From the cell containing the given text, extract its center point as (X, Y) coordinate. 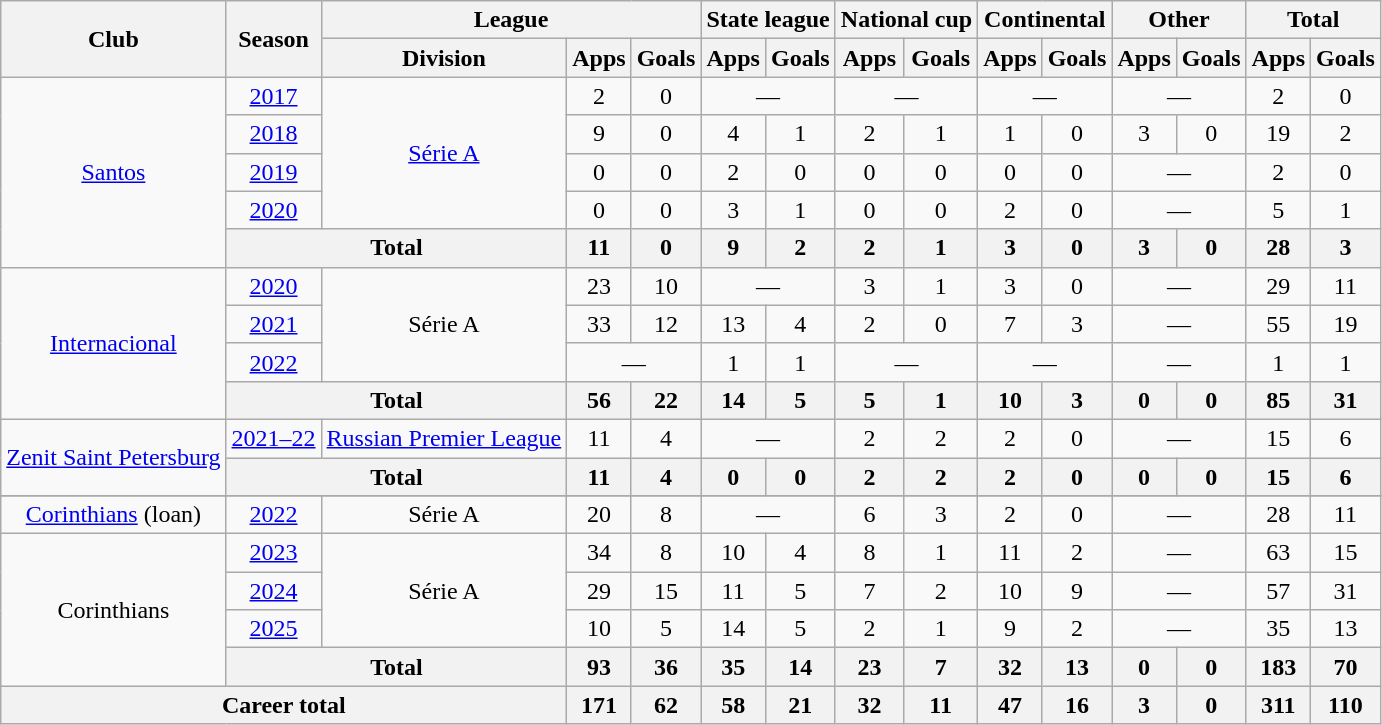
2021–22 (274, 438)
2017 (274, 96)
2018 (274, 134)
55 (1278, 324)
58 (733, 705)
Corinthians (loan) (114, 515)
93 (599, 667)
2019 (274, 172)
47 (1010, 705)
12 (666, 324)
2023 (274, 553)
Internacional (114, 343)
Santos (114, 172)
22 (666, 400)
171 (599, 705)
56 (599, 400)
21 (800, 705)
34 (599, 553)
Division (444, 58)
Russian Premier League (444, 438)
League (511, 20)
62 (666, 705)
National cup (906, 20)
20 (599, 515)
State league (768, 20)
Career total (284, 705)
Zenit Saint Petersburg (114, 457)
2025 (274, 629)
Club (114, 39)
Season (274, 39)
2024 (274, 591)
16 (1077, 705)
110 (1346, 705)
33 (599, 324)
70 (1346, 667)
2021 (274, 324)
63 (1278, 553)
85 (1278, 400)
Continental (1045, 20)
311 (1278, 705)
Corinthians (114, 610)
57 (1278, 591)
Other (1179, 20)
183 (1278, 667)
36 (666, 667)
